Return the [X, Y] coordinate for the center point of the cell that contains the specified text.  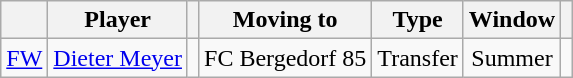
Player [118, 20]
Type [418, 20]
Summer [512, 58]
FC Bergedorf 85 [286, 58]
FW [24, 58]
Window [512, 20]
Dieter Meyer [118, 58]
Moving to [286, 20]
Transfer [418, 58]
